Scan for the cell matching the given text and deliver its (X, Y) coordinate at center. 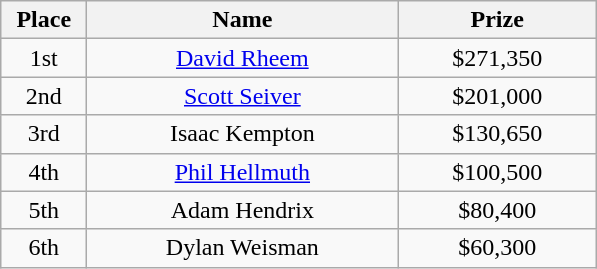
Isaac Kempton (242, 134)
Name (242, 20)
2nd (44, 96)
3rd (44, 134)
$271,350 (498, 58)
Prize (498, 20)
$60,300 (498, 248)
Place (44, 20)
Phil Hellmuth (242, 172)
$201,000 (498, 96)
Dylan Weisman (242, 248)
Adam Hendrix (242, 210)
4th (44, 172)
5th (44, 210)
$100,500 (498, 172)
6th (44, 248)
$80,400 (498, 210)
David Rheem (242, 58)
1st (44, 58)
Scott Seiver (242, 96)
$130,650 (498, 134)
